Return [x, y] of the center of cell containing provided text 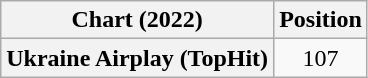
Position [321, 20]
Chart (2022) [138, 20]
107 [321, 58]
Ukraine Airplay (TopHit) [138, 58]
